Capture the cell that displays the provided text and extract its (X, Y) central coordinate. 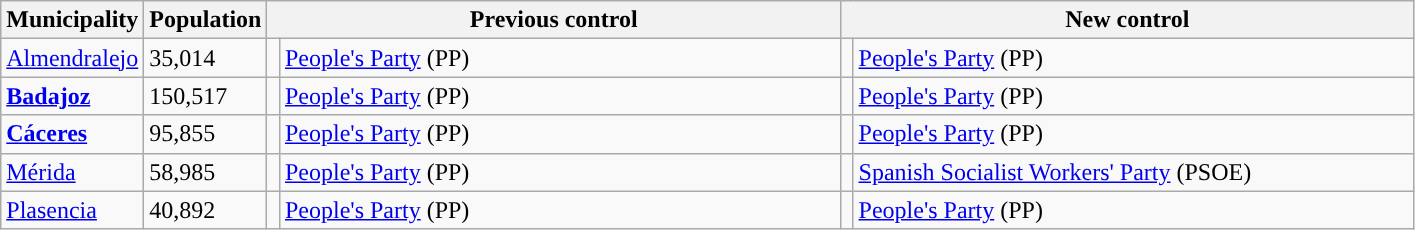
Plasencia (72, 210)
New control (1127, 20)
95,855 (206, 134)
35,014 (206, 58)
Population (206, 20)
Badajoz (72, 96)
Almendralejo (72, 58)
Spanish Socialist Workers' Party (PSOE) (1134, 172)
Mérida (72, 172)
Previous control (554, 20)
Municipality (72, 20)
40,892 (206, 210)
58,985 (206, 172)
Cáceres (72, 134)
150,517 (206, 96)
